From the cell containing the given text, extract its center point as [X, Y] coordinate. 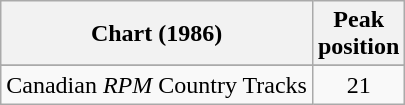
Chart (1986) [157, 34]
Canadian RPM Country Tracks [157, 85]
21 [358, 85]
Peakposition [358, 34]
